Return [x, y] of the center of cell containing provided text 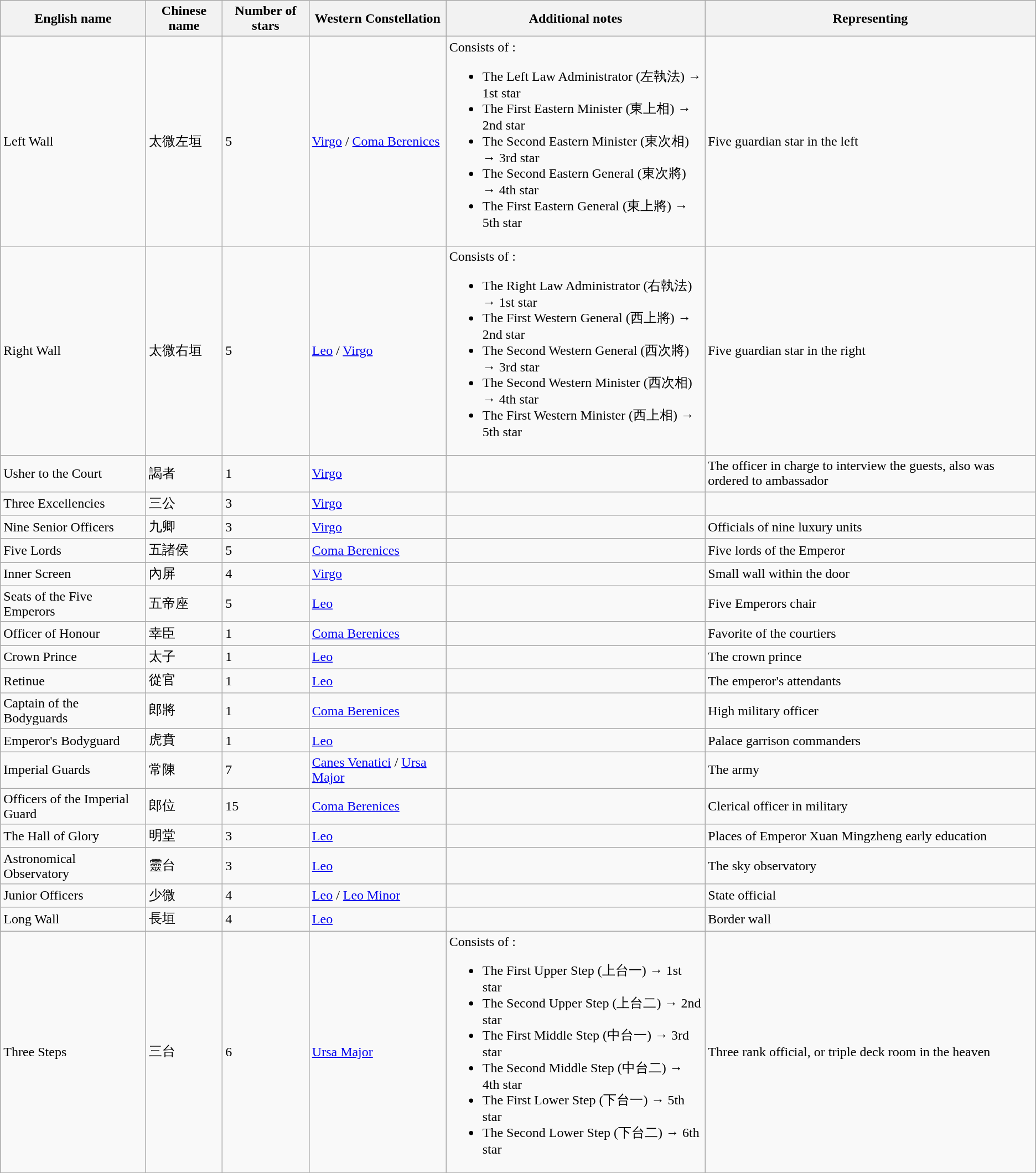
幸臣 [184, 633]
郎將 [184, 711]
靈台 [184, 866]
Left Wall [73, 142]
Number of stars [266, 19]
Chinese name [184, 19]
郎位 [184, 806]
Three Steps [73, 1052]
Favorite of the courtiers [870, 633]
Places of Emperor Xuan Mingzheng early education [870, 836]
常陳 [184, 771]
Leo / Leo Minor [377, 896]
7 [266, 771]
Imperial Guards [73, 771]
少微 [184, 896]
五諸侯 [184, 550]
Inner Screen [73, 575]
Representing [870, 19]
Five Emperors chair [870, 603]
English name [73, 19]
Three Excellencies [73, 504]
Crown Prince [73, 658]
The army [870, 771]
State official [870, 896]
明堂 [184, 836]
Officials of nine luxury units [870, 527]
九卿 [184, 527]
Officers of the Imperial Guard [73, 806]
五帝座 [184, 603]
The emperor's attendants [870, 681]
謁者 [184, 474]
Right Wall [73, 351]
Usher to the Court [73, 474]
Virgo / Coma Berenices [377, 142]
Emperor's Bodyguard [73, 741]
Small wall within the door [870, 575]
6 [266, 1052]
Long Wall [73, 919]
Border wall [870, 919]
長垣 [184, 919]
Five guardian star in the right [870, 351]
The Hall of Glory [73, 836]
Five lords of the Emperor [870, 550]
從官 [184, 681]
Three rank official, or triple deck room in the heaven [870, 1052]
Canes Venatici / Ursa Major [377, 771]
三台 [184, 1052]
虎賁 [184, 741]
太微左垣 [184, 142]
Palace garrison commanders [870, 741]
Clerical officer in military [870, 806]
15 [266, 806]
The crown prince [870, 658]
The sky observatory [870, 866]
Captain of the Bodyguards [73, 711]
Additional notes [576, 19]
Astronomical Observatory [73, 866]
三公 [184, 504]
太微右垣 [184, 351]
Retinue [73, 681]
Nine Senior Officers [73, 527]
太子 [184, 658]
內屏 [184, 575]
Officer of Honour [73, 633]
Leo / Virgo [377, 351]
Five Lords [73, 550]
Five guardian star in the left [870, 142]
Seats of the Five Emperors [73, 603]
Junior Officers [73, 896]
Western Constellation [377, 19]
The officer in charge to interview the guests, also was ordered to ambassador [870, 474]
Ursa Major [377, 1052]
High military officer [870, 711]
